Detect which cell encompasses the target text, then output its [X, Y] center coordinate. 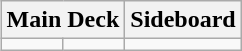
Main Deck [63, 20]
Sideboard [183, 20]
